Scan for the cell matching the given text and deliver its [x, y] coordinate at center. 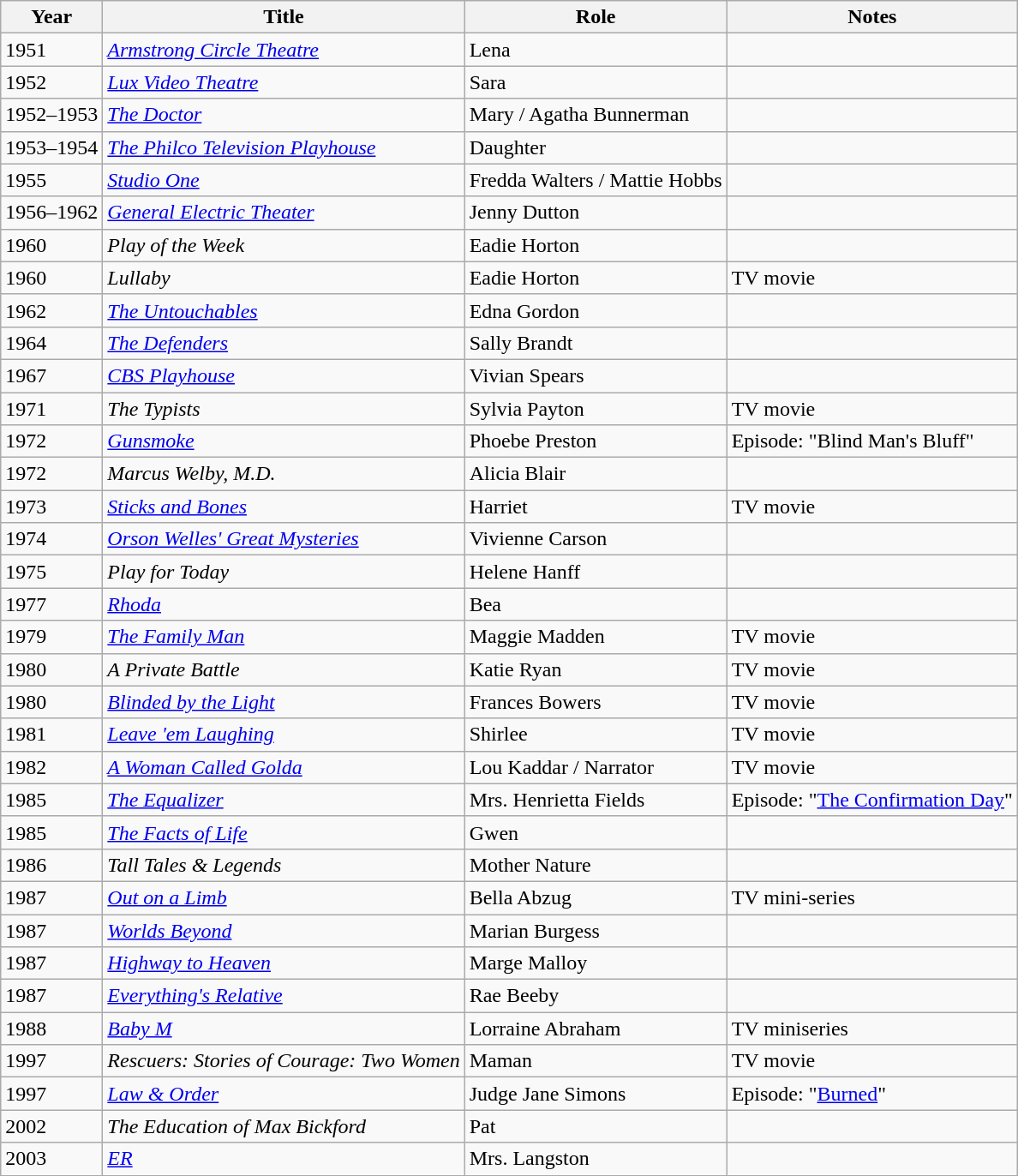
Notes [872, 17]
1952 [51, 82]
Play of the Week [284, 245]
1967 [51, 375]
Title [284, 17]
Marcus Welby, M.D. [284, 474]
Year [51, 17]
The Doctor [284, 115]
Role [596, 17]
The Untouchables [284, 310]
2003 [51, 1159]
Episode: "Burned" [872, 1094]
The Defenders [284, 343]
Maggie Madden [596, 637]
Fredda Walters / Mattie Hobbs [596, 180]
Katie Ryan [596, 669]
Gwen [596, 832]
Blinded by the Light [284, 702]
Marge Malloy [596, 963]
The Education of Max Bickford [284, 1126]
1955 [51, 180]
Out on a Limb [284, 897]
Rae Beeby [596, 996]
Law & Order [284, 1094]
1964 [51, 343]
Harriet [596, 507]
Orson Welles' Great Mysteries [284, 539]
Sara [596, 82]
Lorraine Abraham [596, 1029]
Highway to Heaven [284, 963]
Armstrong Circle Theatre [284, 50]
Daughter [596, 147]
A Woman Called Golda [284, 767]
1953–1954 [51, 147]
Vivian Spears [596, 375]
Sylvia Payton [596, 409]
Episode: "The Confirmation Day" [872, 800]
Mary / Agatha Bunnerman [596, 115]
Mrs. Langston [596, 1159]
1951 [51, 50]
1981 [51, 735]
Everything's Relative [284, 996]
Marian Burgess [596, 930]
1982 [51, 767]
Jenny Dutton [596, 213]
Shirlee [596, 735]
1974 [51, 539]
The Typists [284, 409]
Edna Gordon [596, 310]
Alicia Blair [596, 474]
1986 [51, 865]
1971 [51, 409]
TV mini-series [872, 897]
Pat [596, 1126]
Mother Nature [596, 865]
Phoebe Preston [596, 441]
The Philco Television Playhouse [284, 147]
Judge Jane Simons [596, 1094]
1952–1953 [51, 115]
General Electric Theater [284, 213]
Bella Abzug [596, 897]
Mrs. Henrietta Fields [596, 800]
Studio One [284, 180]
Episode: "Blind Man's Bluff" [872, 441]
Maman [596, 1061]
The Equalizer [284, 800]
Bea [596, 604]
1956–1962 [51, 213]
Sally Brandt [596, 343]
Helene Hanff [596, 572]
TV miniseries [872, 1029]
A Private Battle [284, 669]
Vivienne Carson [596, 539]
Tall Tales & Legends [284, 865]
Rescuers: Stories of Courage: Two Women [284, 1061]
Lena [596, 50]
Worlds Beyond [284, 930]
Lou Kaddar / Narrator [596, 767]
Leave 'em Laughing [284, 735]
Lullaby [284, 278]
1975 [51, 572]
1973 [51, 507]
The Facts of Life [284, 832]
1988 [51, 1029]
Gunsmoke [284, 441]
Sticks and Bones [284, 507]
Lux Video Theatre [284, 82]
Frances Bowers [596, 702]
ER [284, 1159]
The Family Man [284, 637]
1977 [51, 604]
1979 [51, 637]
1962 [51, 310]
Play for Today [284, 572]
Baby M [284, 1029]
CBS Playhouse [284, 375]
Rhoda [284, 604]
2002 [51, 1126]
